Return (x, y) of the center of cell containing provided text 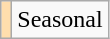
Seasonal (60, 20)
